From the cell containing the given text, extract its center point as (x, y) coordinate. 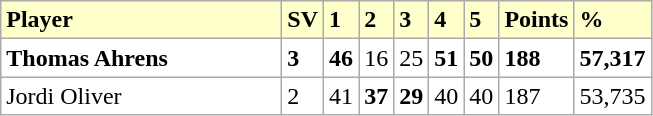
% (612, 20)
5 (482, 20)
Player (142, 20)
16 (376, 58)
188 (536, 58)
Points (536, 20)
Jordi Oliver (142, 96)
29 (412, 96)
51 (446, 58)
57,317 (612, 58)
1 (342, 20)
41 (342, 96)
53,735 (612, 96)
4 (446, 20)
37 (376, 96)
25 (412, 58)
50 (482, 58)
46 (342, 58)
SV (303, 20)
187 (536, 96)
Thomas Ahrens (142, 58)
